Locate the cell with the specified text and output its [x, y] center coordinate. 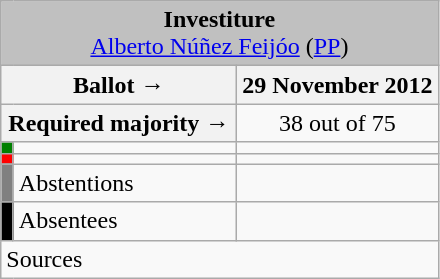
Sources [220, 259]
Ballot → [119, 85]
Abstentions [125, 183]
InvestitureAlberto Núñez Feijóo (PP) [220, 34]
Required majority → [119, 123]
Absentees [125, 221]
29 November 2012 [338, 85]
38 out of 75 [338, 123]
